Return the [X, Y] coordinate for the center point of the cell that contains the specified text.  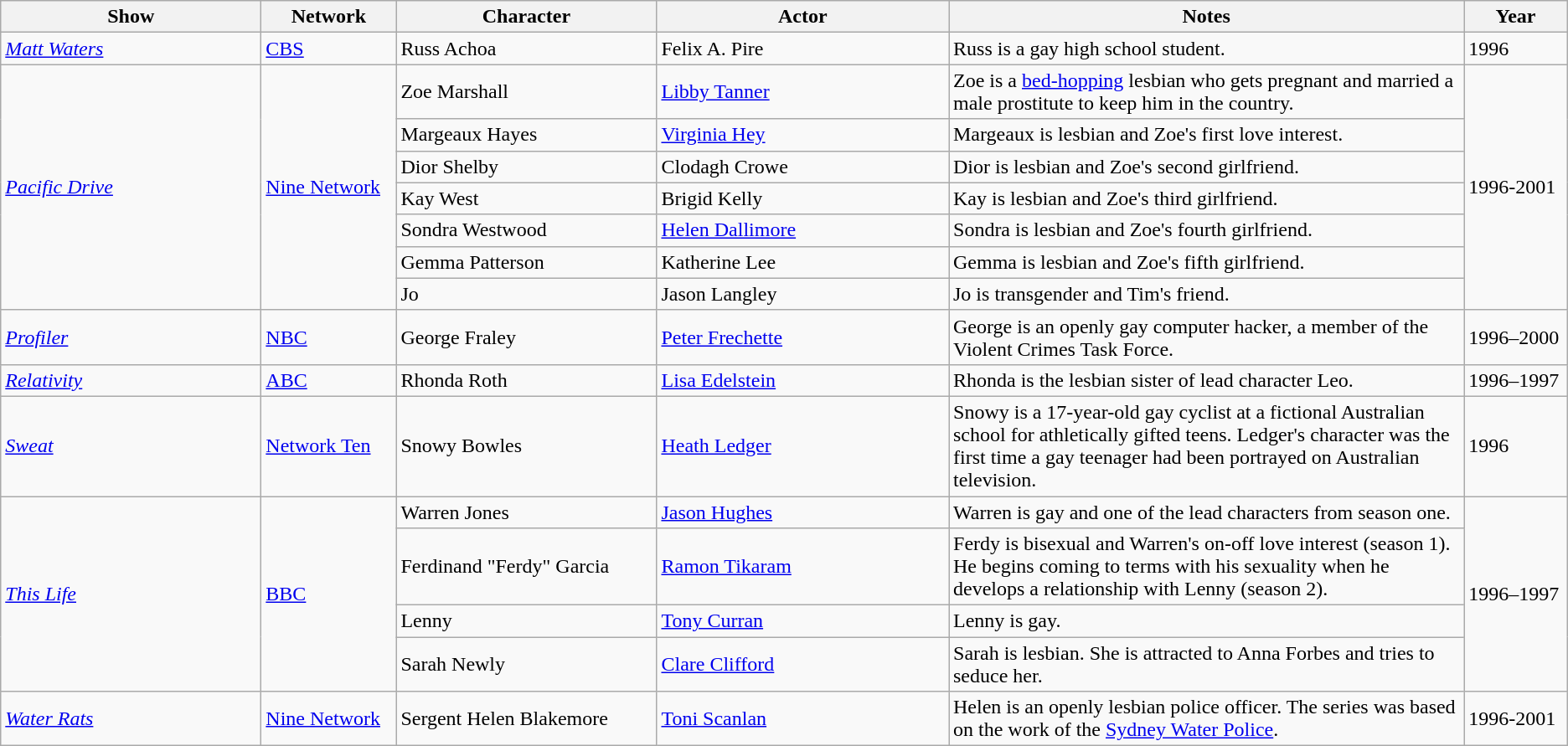
Lisa Edelstein [802, 380]
1996–2000 [1516, 337]
Jason Hughes [802, 512]
Felix A. Pire [802, 49]
Sondra Westwood [526, 230]
Clare Clifford [802, 665]
Notes [1206, 17]
Water Rats [131, 718]
Russ is a gay high school student. [1206, 49]
Lenny is gay. [1206, 621]
This Life [131, 593]
Sweat [131, 445]
Sarah Newly [526, 665]
Pacific Drive [131, 188]
Kay is lesbian and Zoe's third girlfriend. [1206, 198]
Jo [526, 294]
Tony Curran [802, 621]
Kay West [526, 198]
Brigid Kelly [802, 198]
Dior is lesbian and Zoe's second girlfriend. [1206, 167]
Actor [802, 17]
Gemma Patterson [526, 262]
Virginia Hey [802, 135]
Jason Langley [802, 294]
Relativity [131, 380]
Helen Dallimore [802, 230]
Dior Shelby [526, 167]
CBS [328, 49]
Sarah is lesbian. She is attracted to Anna Forbes and tries to seduce her. [1206, 665]
Network [328, 17]
Ramon Tikaram [802, 567]
Show [131, 17]
Heath Ledger [802, 445]
Peter Frechette [802, 337]
Rhonda is the lesbian sister of lead character Leo. [1206, 380]
Clodagh Crowe [802, 167]
Rhonda Roth [526, 380]
Ferdinand "Ferdy" Garcia [526, 567]
Profiler [131, 337]
Margeaux is lesbian and Zoe's first love interest. [1206, 135]
Margeaux Hayes [526, 135]
George is an openly gay computer hacker, a member of the Violent Crimes Task Force. [1206, 337]
Helen is an openly lesbian police officer. The series was based on the work of the Sydney Water Police. [1206, 718]
Network Ten [328, 445]
Katherine Lee [802, 262]
Jo is transgender and Tim's friend. [1206, 294]
NBC [328, 337]
Libby Tanner [802, 92]
Russ Achoa [526, 49]
Sergent Helen Blakemore [526, 718]
Year [1516, 17]
BBC [328, 593]
Zoe is a bed-hopping lesbian who gets pregnant and married a male prostitute to keep him in the country. [1206, 92]
Warren Jones [526, 512]
Snowy Bowles [526, 445]
Sondra is lesbian and Zoe's fourth girlfriend. [1206, 230]
Warren is gay and one of the lead characters from season one. [1206, 512]
Character [526, 17]
Lenny [526, 621]
Toni Scanlan [802, 718]
George Fraley [526, 337]
Zoe Marshall [526, 92]
ABC [328, 380]
Matt Waters [131, 49]
Gemma is lesbian and Zoe's fifth girlfriend. [1206, 262]
